Identify which cell holds the provided text, then report its (X, Y) central coordinate. 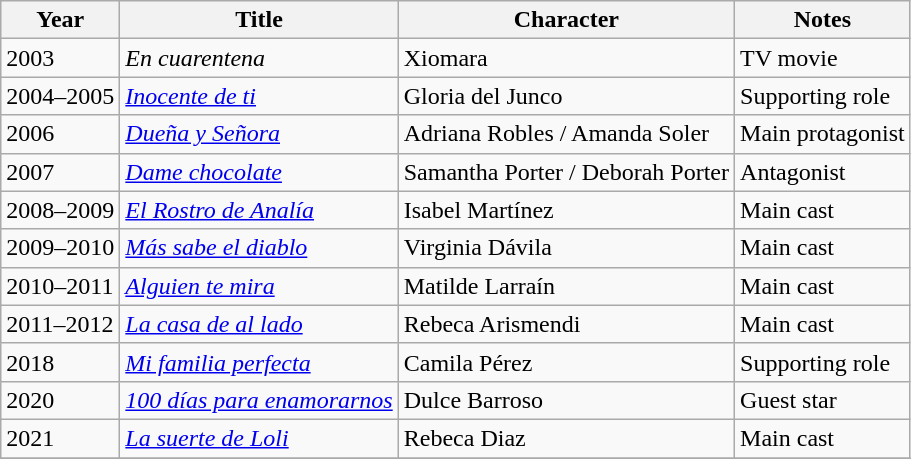
2018 (60, 362)
2009–2010 (60, 248)
2020 (60, 400)
Notes (823, 20)
Title (259, 20)
Adriana Robles / Amanda Soler (566, 134)
Matilde Larraín (566, 286)
Year (60, 20)
2007 (60, 172)
Dueña y Señora (259, 134)
Guest star (823, 400)
Más sabe el diablo (259, 248)
2021 (60, 438)
Alguien te mira (259, 286)
Dame chocolate (259, 172)
TV movie (823, 58)
2011–2012 (60, 324)
Rebeca Arismendi (566, 324)
Gloria del Junco (566, 96)
Samantha Porter / Deborah Porter (566, 172)
Camila Pérez (566, 362)
Dulce Barroso (566, 400)
La casa de al lado (259, 324)
En cuarentena (259, 58)
2008–2009 (60, 210)
Inocente de ti (259, 96)
Mi familia perfecta (259, 362)
2006 (60, 134)
2003 (60, 58)
100 días para enamorarnos (259, 400)
Xiomara (566, 58)
El Rostro de Analía (259, 210)
Rebeca Diaz (566, 438)
Character (566, 20)
2004–2005 (60, 96)
La suerte de Loli (259, 438)
2010–2011 (60, 286)
Main protagonist (823, 134)
Antagonist (823, 172)
Isabel Martínez (566, 210)
Virginia Dávila (566, 248)
